Find where the given text appears and provide that cell's center as [X, Y] coordinate. 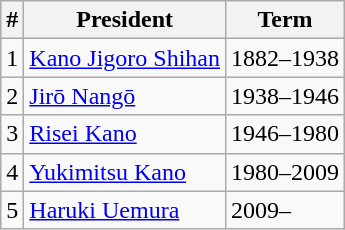
1946–1980 [286, 134]
Yukimitsu Kano [125, 172]
Risei Kano [125, 134]
1 [12, 58]
3 [12, 134]
2 [12, 96]
1938–1946 [286, 96]
1980–2009 [286, 172]
Kano Jigoro Shihan [125, 58]
Jirō Nangō [125, 96]
5 [12, 210]
# [12, 20]
President [125, 20]
Term [286, 20]
1882–1938 [286, 58]
2009– [286, 210]
Haruki Uemura [125, 210]
4 [12, 172]
